Find where the given text appears and provide that cell's center as [x, y] coordinate. 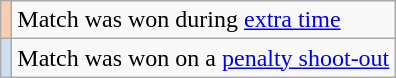
Match was won on a penalty shoot-out [204, 58]
Match was won during extra time [204, 20]
